Provide the (x, y) coordinate of the cell's center where the given text is located.  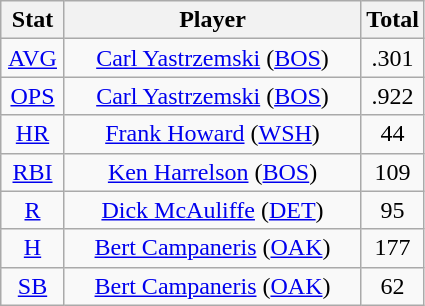
177 (393, 248)
HR (33, 134)
44 (393, 134)
.301 (393, 58)
Player (212, 20)
Ken Harrelson (BOS) (212, 172)
.922 (393, 96)
Total (393, 20)
Frank Howard (WSH) (212, 134)
95 (393, 210)
AVG (33, 58)
Stat (33, 20)
R (33, 210)
Dick McAuliffe (DET) (212, 210)
OPS (33, 96)
62 (393, 286)
SB (33, 286)
RBI (33, 172)
109 (393, 172)
H (33, 248)
